Pinpoint the cell where the given text exists, returning its (x, y) midpoint coordinate. 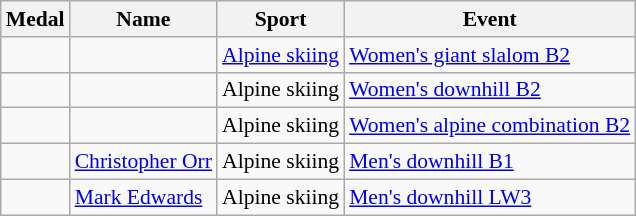
Mark Edwards (144, 197)
Medal (36, 19)
Women's downhill B2 (490, 90)
Men's downhill B1 (490, 162)
Women's giant slalom B2 (490, 55)
Men's downhill LW3 (490, 197)
Women's alpine combination B2 (490, 126)
Christopher Orr (144, 162)
Sport (280, 19)
Event (490, 19)
Name (144, 19)
